Identify which cell holds the provided text, then report its [x, y] central coordinate. 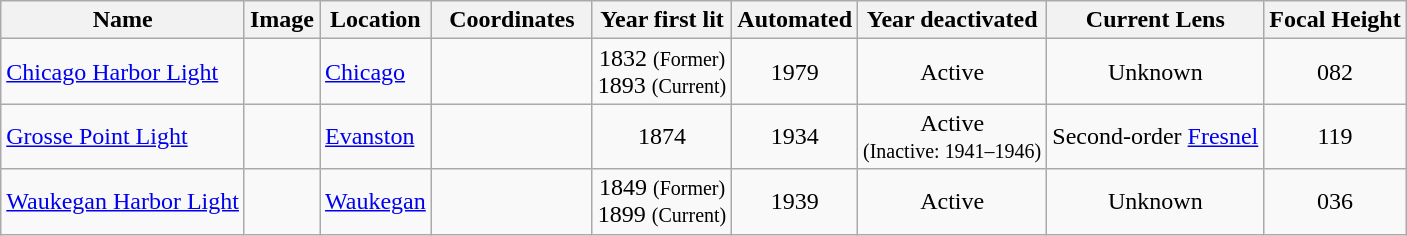
082 [1335, 72]
Waukegan Harbor Light [123, 202]
036 [1335, 202]
119 [1335, 136]
1934 [795, 136]
1979 [795, 72]
1849 (Former) 1899 (Current) [662, 202]
Second-order Fresnel [1156, 136]
Active(Inactive: 1941–1946) [952, 136]
Year deactivated [952, 20]
Waukegan [376, 202]
Chicago [376, 72]
Name [123, 20]
Focal Height [1335, 20]
Evanston [376, 136]
Year first lit [662, 20]
1874 [662, 136]
1832 (Former) 1893 (Current) [662, 72]
Image [282, 20]
Coordinates [512, 20]
Location [376, 20]
Current Lens [1156, 20]
1939 [795, 202]
Chicago Harbor Light [123, 72]
Automated [795, 20]
Grosse Point Light [123, 136]
